Locate the cell with the specified text and output its (x, y) center coordinate. 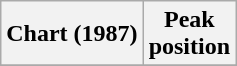
Chart (1987) (72, 34)
Peakposition (189, 34)
